From the cell containing the given text, extract its center point as (X, Y) coordinate. 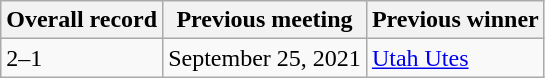
Overall record (82, 20)
Utah Utes (455, 58)
Previous winner (455, 20)
Previous meeting (265, 20)
2–1 (82, 58)
September 25, 2021 (265, 58)
